Pinpoint the cell where the given text exists, returning its (x, y) midpoint coordinate. 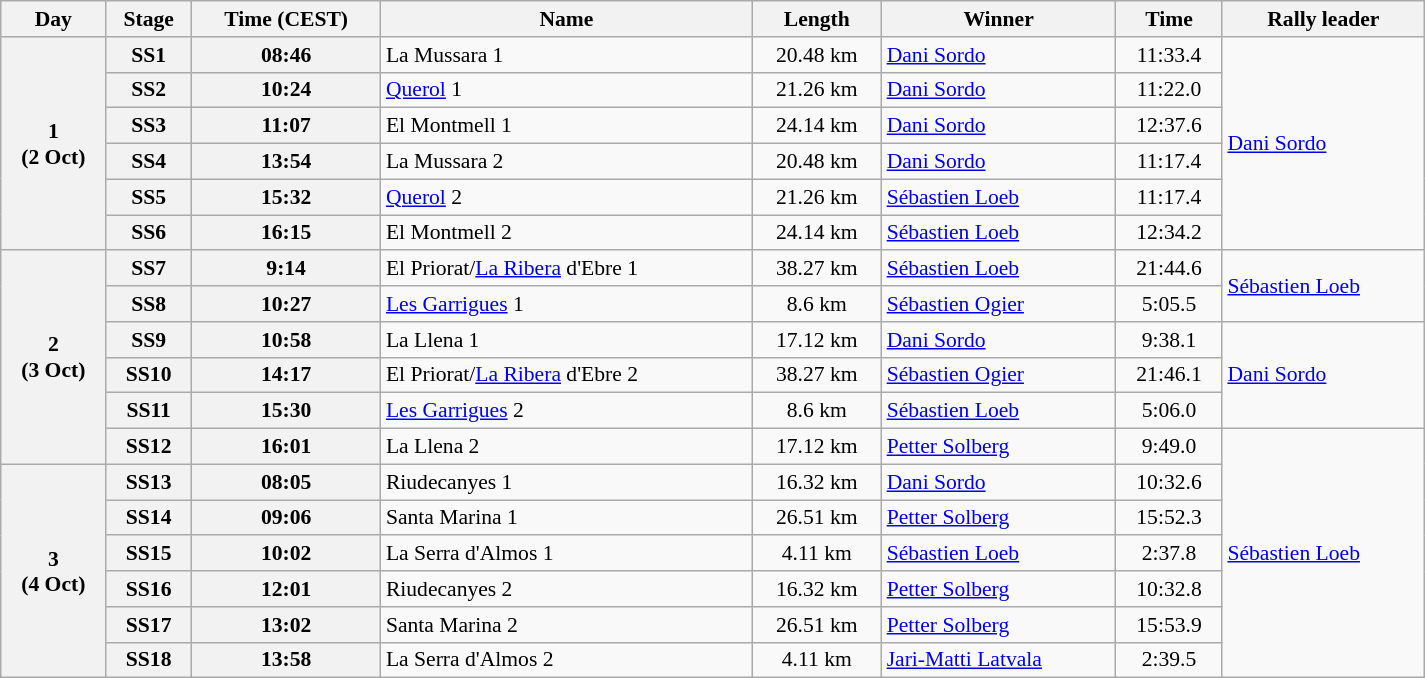
15:53.9 (1170, 625)
SS15 (149, 554)
12:34.2 (1170, 233)
10:24 (286, 90)
La Llena 1 (566, 340)
5:05.5 (1170, 304)
10:27 (286, 304)
Time (CEST) (286, 19)
1(2 Oct) (54, 144)
15:30 (286, 411)
2:37.8 (1170, 554)
13:54 (286, 162)
08:05 (286, 482)
14:17 (286, 375)
09:06 (286, 518)
08:46 (286, 55)
La Mussara 1 (566, 55)
SS14 (149, 518)
10:58 (286, 340)
15:52.3 (1170, 518)
2:39.5 (1170, 660)
SS2 (149, 90)
21:44.6 (1170, 269)
Day (54, 19)
11:22.0 (1170, 90)
5:06.0 (1170, 411)
SS13 (149, 482)
Name (566, 19)
Rally leader (1323, 19)
10:32.6 (1170, 482)
Santa Marina 2 (566, 625)
21:46.1 (1170, 375)
SS3 (149, 126)
Time (1170, 19)
SS12 (149, 447)
SS11 (149, 411)
12:37.6 (1170, 126)
Les Garrigues 2 (566, 411)
10:02 (286, 554)
11:33.4 (1170, 55)
Length (817, 19)
9:14 (286, 269)
SS9 (149, 340)
La Mussara 2 (566, 162)
SS7 (149, 269)
Stage (149, 19)
SS5 (149, 197)
Jari-Matti Latvala (999, 660)
La Serra d'Almos 1 (566, 554)
Santa Marina 1 (566, 518)
Riudecanyes 1 (566, 482)
9:49.0 (1170, 447)
16:01 (286, 447)
16:15 (286, 233)
La Serra d'Almos 2 (566, 660)
11:07 (286, 126)
SS4 (149, 162)
Winner (999, 19)
Riudecanyes 2 (566, 589)
SS10 (149, 375)
2(3 Oct) (54, 358)
SS17 (149, 625)
El Priorat/La Ribera d'Ebre 1 (566, 269)
12:01 (286, 589)
Les Garrigues 1 (566, 304)
Querol 1 (566, 90)
Querol 2 (566, 197)
SS8 (149, 304)
SS6 (149, 233)
El Montmell 1 (566, 126)
El Montmell 2 (566, 233)
3(4 Oct) (54, 571)
10:32.8 (1170, 589)
SS16 (149, 589)
13:02 (286, 625)
15:32 (286, 197)
SS1 (149, 55)
9:38.1 (1170, 340)
La Llena 2 (566, 447)
El Priorat/La Ribera d'Ebre 2 (566, 375)
SS18 (149, 660)
13:58 (286, 660)
